Detect which cell encompasses the target text, then output its [X, Y] center coordinate. 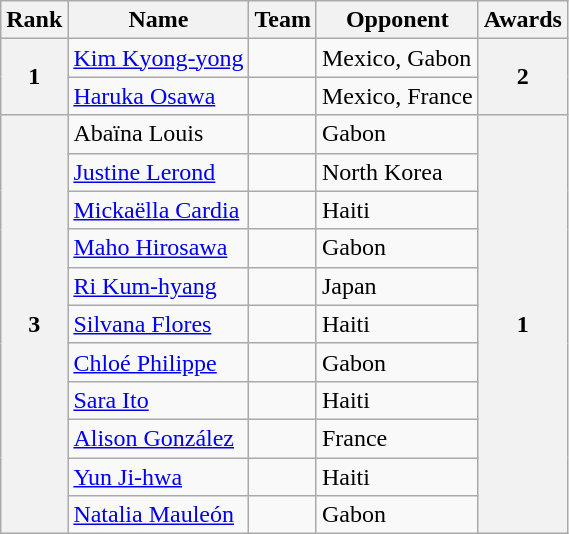
Japan [397, 286]
3 [34, 324]
Awards [522, 20]
North Korea [397, 172]
Natalia Mauleón [158, 515]
Mexico, Gabon [397, 58]
Maho Hirosawa [158, 248]
Alison González [158, 438]
Yun Ji-hwa [158, 477]
2 [522, 77]
Sara Ito [158, 400]
France [397, 438]
Team [283, 20]
Mexico, France [397, 96]
Opponent [397, 20]
Rank [34, 20]
Abaïna Louis [158, 134]
Haruka Osawa [158, 96]
Silvana Flores [158, 324]
Justine Lerond [158, 172]
Ri Kum-hyang [158, 286]
Mickaëlla Cardia [158, 210]
Chloé Philippe [158, 362]
Kim Kyong-yong [158, 58]
Name [158, 20]
